Output the (X, Y) coordinate of the center of the cell containing the given text.  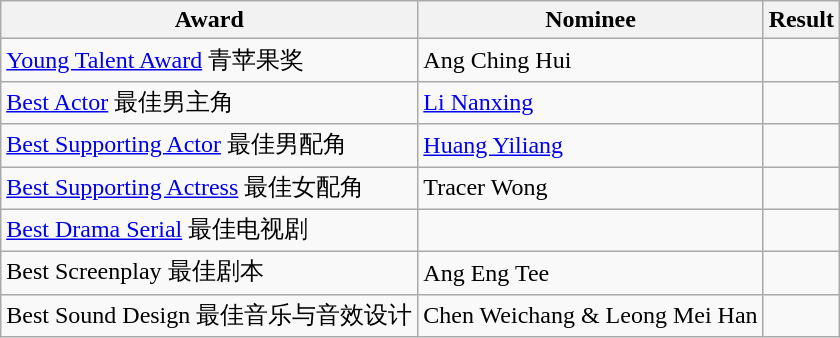
Best Screenplay 最佳剧本 (210, 274)
Ang Eng Tee (590, 274)
Best Supporting Actor 最佳男配角 (210, 146)
Award (210, 20)
Result (801, 20)
Tracer Wong (590, 188)
Best Drama Serial 最佳电视剧 (210, 230)
Chen Weichang & Leong Mei Han (590, 316)
Nominee (590, 20)
Li Nanxing (590, 102)
Best Supporting Actress 最佳女配角 (210, 188)
Best Actor 最佳男主角 (210, 102)
Young Talent Award 青苹果奖 (210, 60)
Huang Yiliang (590, 146)
Best Sound Design 最佳音乐与音效设计 (210, 316)
Ang Ching Hui (590, 60)
